For the text-containing cell, return its midpoint in [x, y] coordinate format. 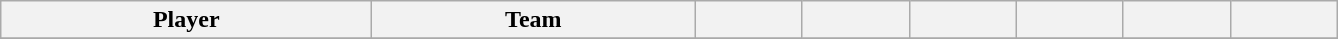
Player [186, 20]
Team [534, 20]
